Scan for the cell matching the given text and deliver its [x, y] coordinate at center. 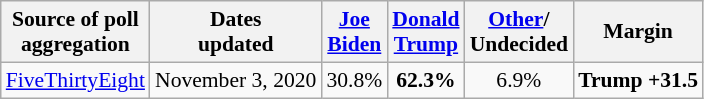
Other/Undecided [519, 32]
62.3% [426, 80]
Margin [638, 32]
DonaldTrump [426, 32]
FiveThirtyEight [76, 80]
JoeBiden [354, 32]
6.9% [519, 80]
November 3, 2020 [236, 80]
Source of pollaggregation [76, 32]
30.8% [354, 80]
Dates updated [236, 32]
Trump +31.5 [638, 80]
